Provide the [x, y] coordinate of the cell's center where the given text is located.  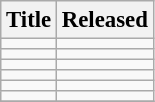
Title [29, 20]
Released [104, 20]
